Scan for the cell matching the given text and deliver its (X, Y) coordinate at center. 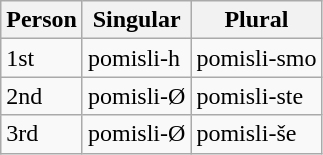
pomisli-še (256, 134)
Person (42, 20)
3rd (42, 134)
Singular (136, 20)
pomisli-ste (256, 96)
2nd (42, 96)
pomisli-smo (256, 58)
pomisli-h (136, 58)
1st (42, 58)
Plural (256, 20)
